Return the [X, Y] coordinate for the center point of the cell that contains the specified text.  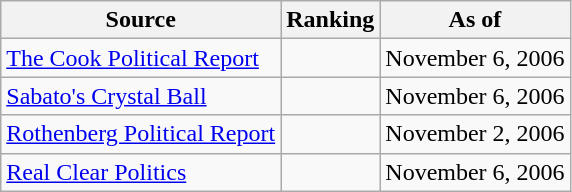
Ranking [330, 20]
November 2, 2006 [475, 134]
As of [475, 20]
Sabato's Crystal Ball [141, 96]
The Cook Political Report [141, 58]
Real Clear Politics [141, 172]
Source [141, 20]
Rothenberg Political Report [141, 134]
